Return the (X, Y) coordinate for the center point of the cell that contains the specified text.  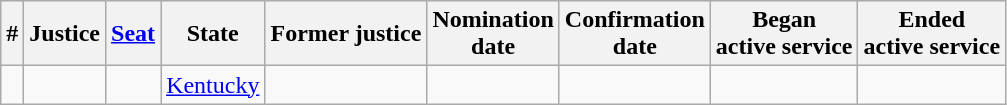
# (12, 34)
Seat (134, 34)
Nominationdate (493, 34)
Confirmationdate (634, 34)
Justice (65, 34)
Beganactive service (784, 34)
State (213, 34)
Endedactive service (932, 34)
Former justice (346, 34)
Kentucky (213, 85)
